Pinpoint the cell where the given text exists, returning its (X, Y) midpoint coordinate. 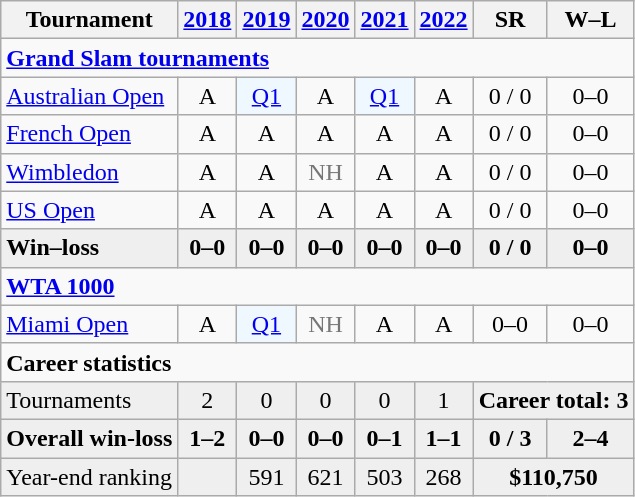
Year-end ranking (90, 477)
W–L (590, 20)
Miami Open (90, 324)
2021 (384, 20)
2018 (208, 20)
Overall win-loss (90, 438)
268 (444, 477)
503 (384, 477)
$110,750 (554, 477)
591 (266, 477)
Grand Slam tournaments (318, 58)
2019 (266, 20)
French Open (90, 134)
Australian Open (90, 96)
Tournament (90, 20)
1–2 (208, 438)
Career statistics (318, 362)
0–1 (384, 438)
US Open (90, 210)
Tournaments (90, 400)
Career total: 3 (554, 400)
2–4 (590, 438)
0 / 3 (510, 438)
WTA 1000 (318, 286)
Win–loss (90, 248)
621 (326, 477)
1–1 (444, 438)
2 (208, 400)
1 (444, 400)
2022 (444, 20)
2020 (326, 20)
Wimbledon (90, 172)
SR (510, 20)
